Scan for the cell matching the given text and deliver its (x, y) coordinate at center. 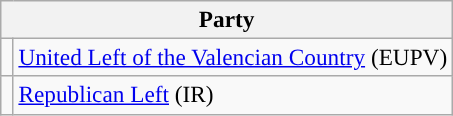
Party (227, 19)
United Left of the Valencian Country (EUPV) (233, 57)
Republican Left (IR) (233, 95)
